Pinpoint the cell where the given text exists, returning its [X, Y] midpoint coordinate. 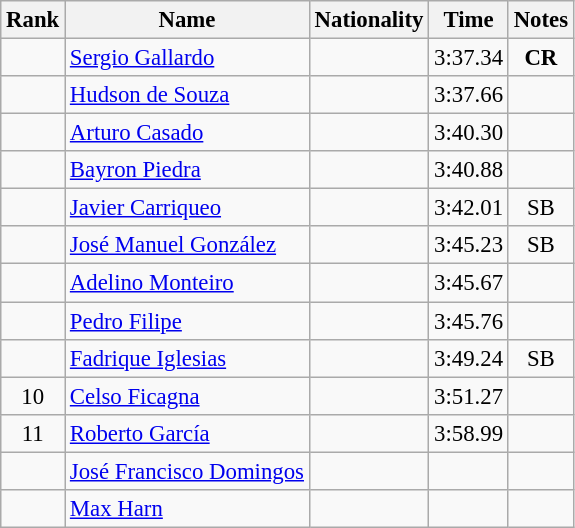
Time [469, 20]
3:51.27 [469, 396]
Arturo Casado [188, 133]
Pedro Filipe [188, 321]
Name [188, 20]
3:37.34 [469, 58]
CR [540, 58]
Hudson de Souza [188, 95]
Sergio Gallardo [188, 58]
Rank [33, 20]
3:45.76 [469, 321]
Roberto García [188, 433]
3:37.66 [469, 95]
11 [33, 433]
José Francisco Domingos [188, 471]
Notes [540, 20]
Adelino Monteiro [188, 283]
3:45.23 [469, 245]
3:42.01 [469, 208]
3:45.67 [469, 283]
José Manuel González [188, 245]
Max Harn [188, 509]
10 [33, 396]
3:58.99 [469, 433]
Celso Ficagna [188, 396]
Bayron Piedra [188, 170]
Javier Carriqueo [188, 208]
Fadrique Iglesias [188, 358]
3:49.24 [469, 358]
3:40.88 [469, 170]
3:40.30 [469, 133]
Nationality [368, 20]
